For the text-containing cell, return its midpoint in [x, y] coordinate format. 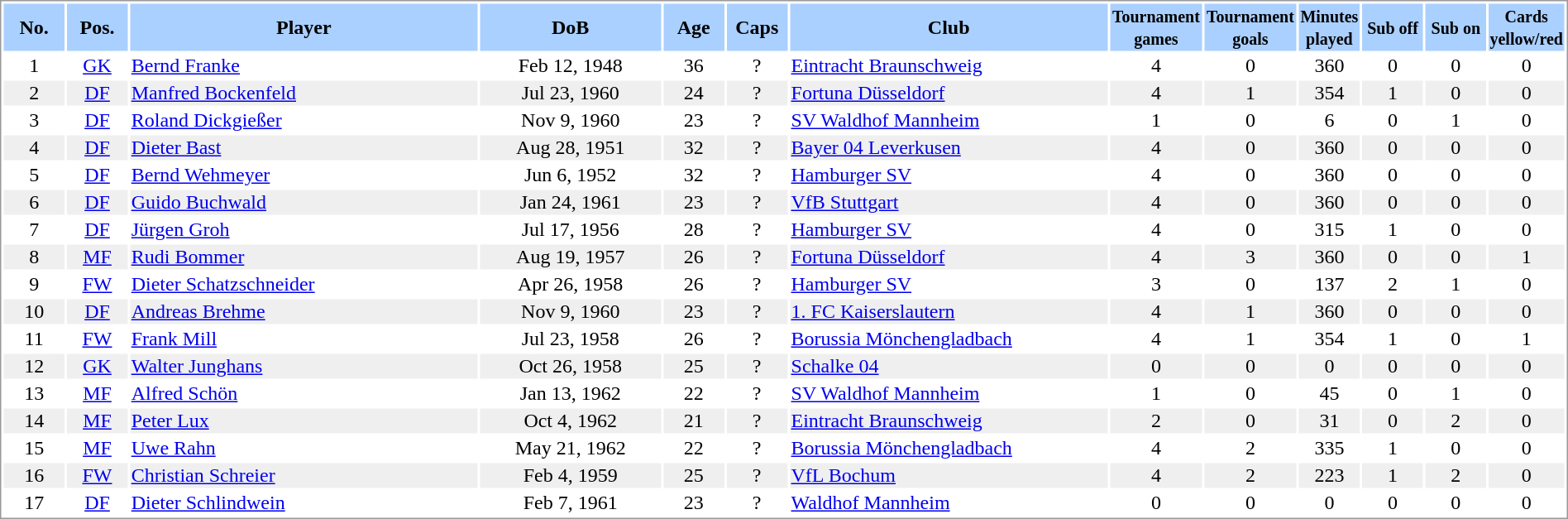
17 [33, 502]
Apr 26, 1958 [571, 284]
Aug 28, 1951 [571, 148]
Peter Lux [304, 421]
Jan 13, 1962 [571, 393]
Jul 23, 1960 [571, 94]
Jul 17, 1956 [571, 229]
Sub off [1393, 26]
DoB [571, 26]
Player [304, 26]
24 [693, 94]
Jürgen Groh [304, 229]
Dieter Schatzschneider [304, 284]
Bernd Wehmeyer [304, 175]
Guido Buchwald [304, 203]
Christian Schreier [304, 476]
Sub on [1456, 26]
Feb 4, 1959 [571, 476]
11 [33, 339]
10 [33, 312]
Jan 24, 1961 [571, 203]
8 [33, 257]
Alfred Schön [304, 393]
No. [33, 26]
Frank Mill [304, 339]
12 [33, 367]
Club [949, 26]
21 [693, 421]
Waldhof Mannheim [949, 502]
Pos. [98, 26]
May 21, 1962 [571, 448]
14 [33, 421]
Rudi Bommer [304, 257]
9 [33, 284]
36 [693, 65]
Minutesplayed [1329, 26]
Walter Junghans [304, 367]
45 [1329, 393]
Aug 19, 1957 [571, 257]
Jul 23, 1958 [571, 339]
Caps [757, 26]
VfB Stuttgart [949, 203]
7 [33, 229]
Oct 4, 1962 [571, 421]
13 [33, 393]
Feb 7, 1961 [571, 502]
Age [693, 26]
31 [1329, 421]
Bernd Franke [304, 65]
Jun 6, 1952 [571, 175]
VfL Bochum [949, 476]
Manfred Bockenfeld [304, 94]
1. FC Kaiserslautern [949, 312]
Feb 12, 1948 [571, 65]
335 [1329, 448]
Cardsyellow/red [1527, 26]
315 [1329, 229]
Roland Dickgießer [304, 120]
15 [33, 448]
Oct 26, 1958 [571, 367]
Andreas Brehme [304, 312]
Tournamentgames [1156, 26]
137 [1329, 284]
223 [1329, 476]
Tournamentgoals [1250, 26]
Dieter Bast [304, 148]
Bayer 04 Leverkusen [949, 148]
5 [33, 175]
28 [693, 229]
16 [33, 476]
Schalke 04 [949, 367]
Dieter Schlindwein [304, 502]
Uwe Rahn [304, 448]
